From the cell containing the given text, extract its center point as [x, y] coordinate. 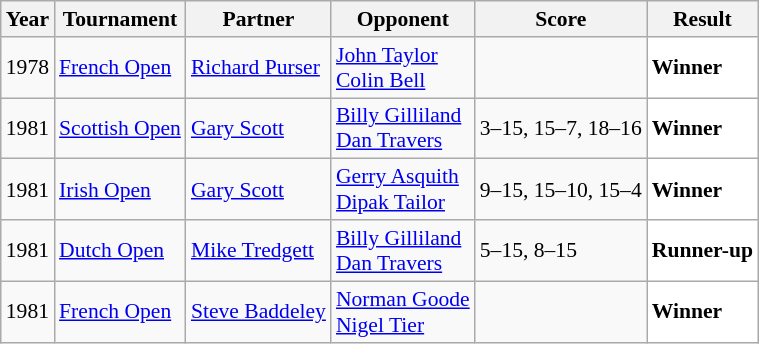
1978 [28, 68]
Opponent [403, 19]
Result [702, 19]
Norman Goode Nigel Tier [403, 312]
Year [28, 19]
Irish Open [120, 190]
Score [561, 19]
Richard Purser [258, 68]
Dutch Open [120, 250]
3–15, 15–7, 18–16 [561, 128]
5–15, 8–15 [561, 250]
9–15, 15–10, 15–4 [561, 190]
Gerry Asquith Dipak Tailor [403, 190]
Runner-up [702, 250]
Steve Baddeley [258, 312]
Mike Tredgett [258, 250]
Partner [258, 19]
Scottish Open [120, 128]
John Taylor Colin Bell [403, 68]
Tournament [120, 19]
